Locate the cell with the specified text and output its (X, Y) center coordinate. 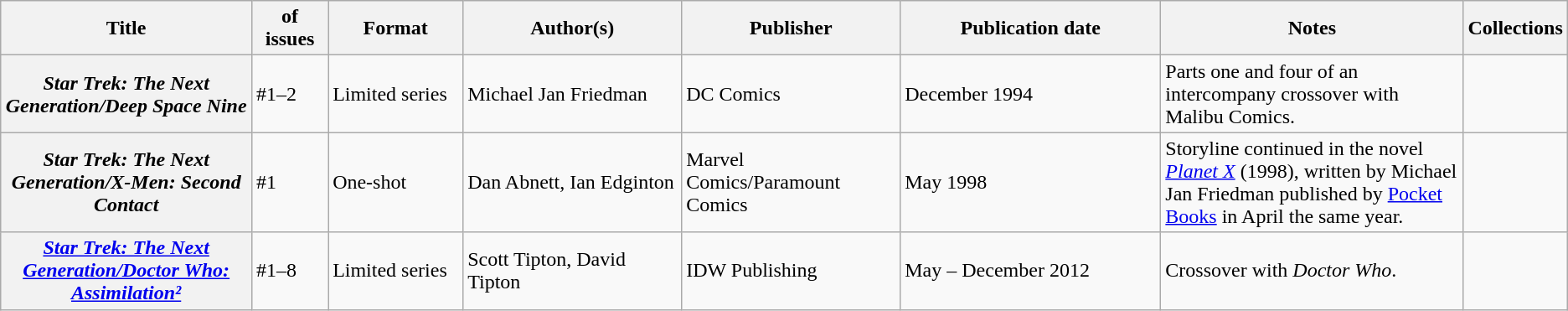
Star Trek: The Next Generation/Deep Space Nine (126, 94)
of issues (290, 29)
Title (126, 29)
Scott Tipton, David Tipton (573, 271)
Storyline continued in the novel Planet X (1998), written by Michael Jan Friedman published by Pocket Books in April the same year. (1312, 183)
Format (395, 29)
May – December 2012 (1030, 271)
Publication date (1030, 29)
#1 (290, 183)
#1–2 (290, 94)
Marvel Comics/Paramount Comics (791, 183)
Michael Jan Friedman (573, 94)
One-shot (395, 183)
May 1998 (1030, 183)
Collections (1515, 29)
Publisher (791, 29)
Author(s) (573, 29)
Parts one and four of an intercompany crossover with Malibu Comics. (1312, 94)
IDW Publishing (791, 271)
Star Trek: The Next Generation/X-Men: Second Contact (126, 183)
Dan Abnett, Ian Edginton (573, 183)
December 1994 (1030, 94)
DC Comics (791, 94)
Crossover with Doctor Who. (1312, 271)
#1–8 (290, 271)
Notes (1312, 29)
Star Trek: The Next Generation/Doctor Who: Assimilation² (126, 271)
